Return [x, y] of the center of cell containing provided text 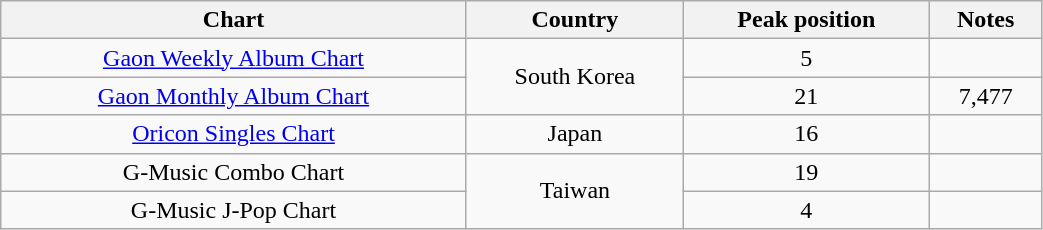
Oricon Singles Chart [234, 134]
5 [806, 58]
Peak position [806, 20]
4 [806, 210]
7,477 [986, 96]
Japan [574, 134]
G-Music Combo Chart [234, 172]
21 [806, 96]
South Korea [574, 77]
Taiwan [574, 191]
Gaon Monthly Album Chart [234, 96]
Notes [986, 20]
G-Music J-Pop Chart [234, 210]
Country [574, 20]
16 [806, 134]
19 [806, 172]
Gaon Weekly Album Chart [234, 58]
Chart [234, 20]
